Output the [X, Y] coordinate of the center of the cell containing the given text.  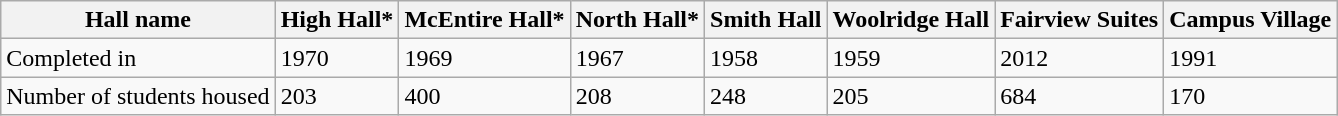
170 [1250, 96]
684 [1080, 96]
2012 [1080, 58]
McEntire Hall* [484, 20]
Completed in [138, 58]
248 [766, 96]
1959 [911, 58]
203 [337, 96]
205 [911, 96]
Fairview Suites [1080, 20]
1958 [766, 58]
400 [484, 96]
1991 [1250, 58]
North Hall* [637, 20]
Woolridge Hall [911, 20]
Smith Hall [766, 20]
Campus Village [1250, 20]
Hall name [138, 20]
Number of students housed [138, 96]
1967 [637, 58]
208 [637, 96]
1970 [337, 58]
1969 [484, 58]
High Hall* [337, 20]
